Provide the [x, y] coordinate of the cell's center where the given text is located.  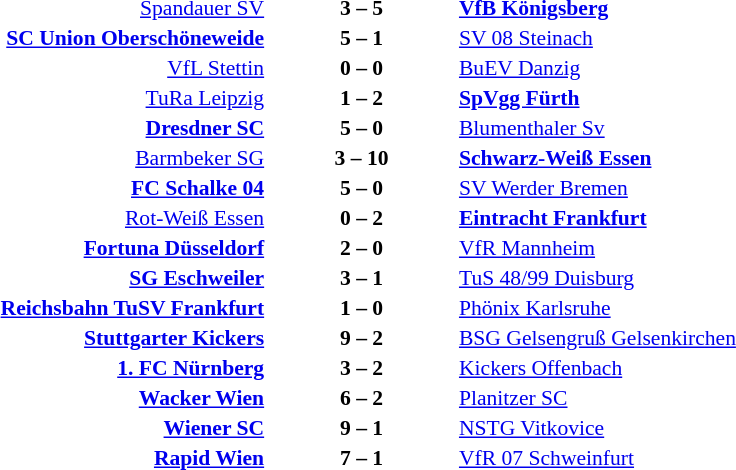
1 – 2 [362, 98]
3 – 1 [362, 278]
0 – 0 [362, 68]
3 – 10 [362, 158]
3 – 2 [362, 368]
1 – 0 [362, 308]
9 – 2 [362, 338]
0 – 2 [362, 218]
5 – 1 [362, 38]
2 – 0 [362, 248]
6 – 2 [362, 398]
9 – 1 [362, 428]
